Provide the (x, y) coordinate of the cell's center where the given text is located.  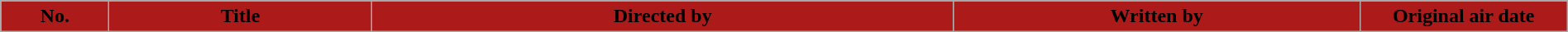
Written by (1156, 16)
Original air date (1464, 16)
Title (240, 16)
No. (55, 16)
Directed by (662, 16)
